Identify which cell holds the provided text, then report its (X, Y) central coordinate. 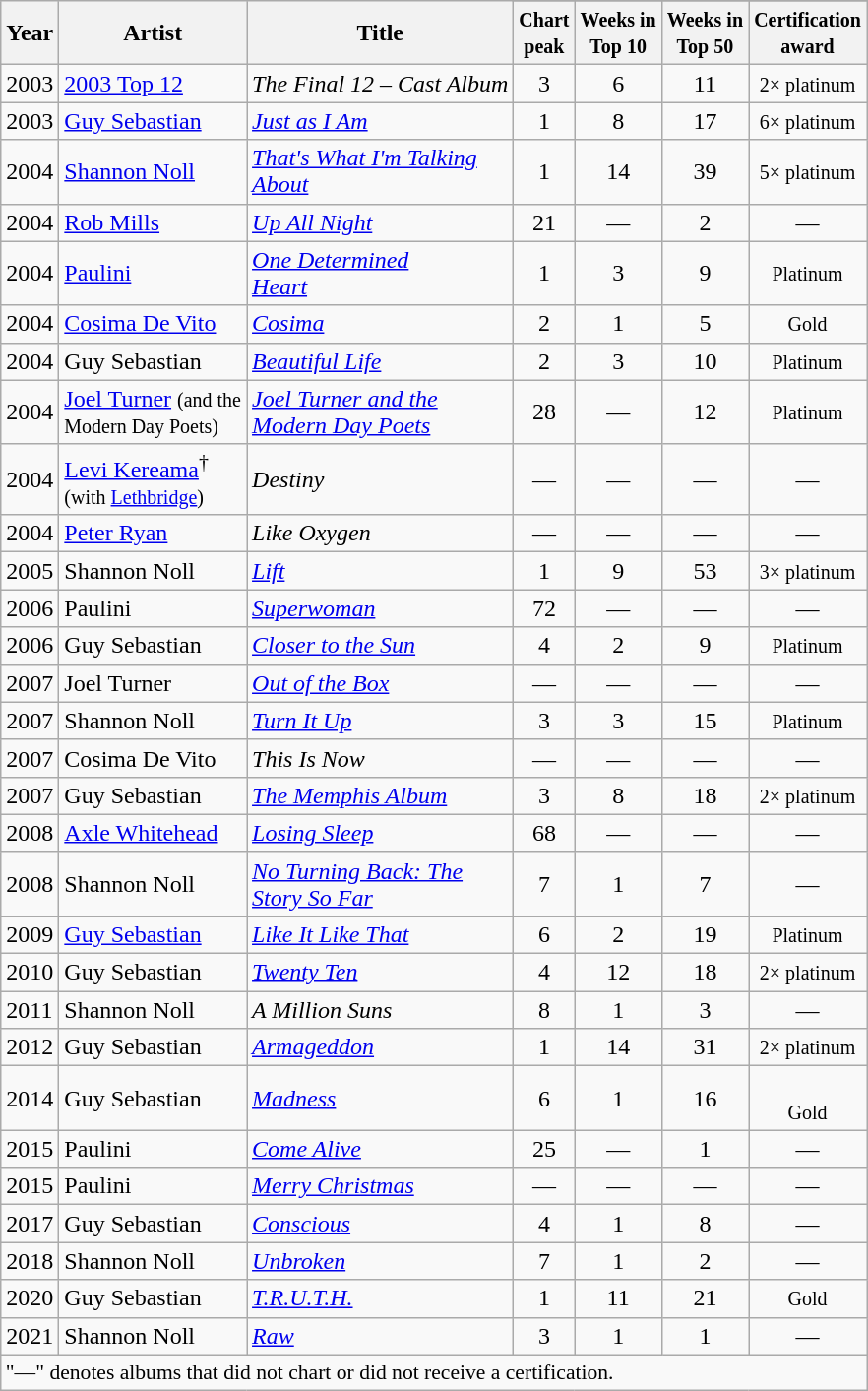
Axle Whitehead (154, 833)
Conscious (380, 1224)
Raw (380, 1336)
2012 (30, 1047)
Madness (380, 1099)
2014 (30, 1099)
Up All Night (380, 222)
Title (380, 33)
The Final 12 – Cast Album (380, 84)
Year (30, 33)
39 (705, 171)
Armageddon (380, 1047)
Joel Turner (and the Modern Day Poets) (154, 411)
10 (705, 361)
Weeks inTop 50 (705, 33)
Joel Turner and the Modern Day Poets (380, 411)
Like It Like That (380, 934)
Beautiful Life (380, 361)
72 (544, 608)
Rob Mills (154, 222)
This Is Now (380, 758)
Unbroken (380, 1261)
Turn It Up (380, 721)
2011 (30, 1010)
2018 (30, 1261)
3× platinum (808, 571)
"—" denotes albums that did not chart or did not receive a certification. (434, 1372)
No Turning Back: The Story So Far (380, 884)
One Determined Heart (380, 274)
2009 (30, 934)
6× platinum (808, 121)
The Memphis Album (380, 795)
2010 (30, 973)
5 (705, 324)
Out of the Box (380, 683)
Levi Kereama†(with Lethbridge) (154, 479)
T.R.U.T.H. (380, 1298)
Destiny (380, 479)
Certificationaward (808, 33)
31 (705, 1047)
Losing Sleep (380, 833)
2005 (30, 571)
2017 (30, 1224)
Closer to the Sun (380, 646)
A Million Suns (380, 1010)
16 (705, 1099)
28 (544, 411)
Chartpeak (544, 33)
Peter Ryan (154, 534)
Joel Turner (154, 683)
17 (705, 121)
Like Oxygen (380, 534)
5× platinum (808, 171)
Weeks inTop 10 (618, 33)
19 (705, 934)
Superwoman (380, 608)
15 (705, 721)
Cosima (380, 324)
Twenty Ten (380, 973)
25 (544, 1149)
2021 (30, 1336)
2003 Top 12 (154, 84)
That's What I'm Talking About (380, 171)
Lift (380, 571)
2020 (30, 1298)
Just as I Am (380, 121)
Artist (154, 33)
Merry Christmas (380, 1186)
Come Alive (380, 1149)
53 (705, 571)
68 (544, 833)
